Determine the (X, Y) coordinate at the center of the cell enclosing the given text.  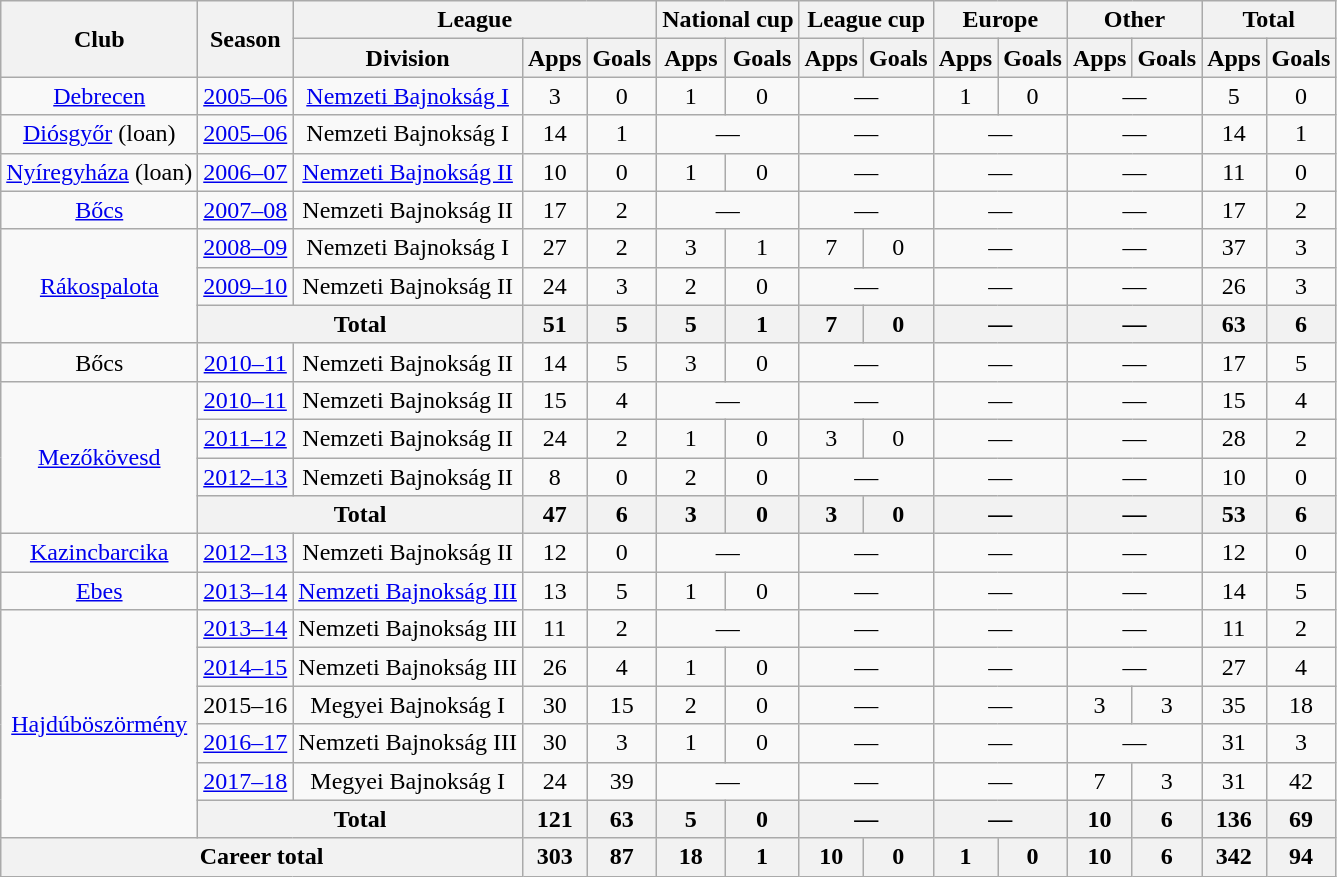
League (475, 20)
121 (554, 819)
Kazincbarcika (100, 553)
2017–18 (246, 781)
Season (246, 39)
Division (408, 58)
Diósgyőr (loan) (100, 134)
2014–15 (246, 667)
87 (622, 857)
2015–16 (246, 705)
94 (1301, 857)
53 (1234, 515)
39 (622, 781)
League cup (866, 20)
47 (554, 515)
37 (1234, 248)
Ebes (100, 591)
Europe (1000, 20)
Hajdúböszörmény (100, 724)
136 (1234, 819)
13 (554, 591)
2007–08 (246, 210)
Nyíregyháza (loan) (100, 172)
303 (554, 857)
2016–17 (246, 743)
2008–09 (246, 248)
Debrecen (100, 96)
2009–10 (246, 286)
8 (554, 477)
35 (1234, 705)
342 (1234, 857)
Career total (262, 857)
2011–12 (246, 438)
51 (554, 324)
National cup (728, 20)
Other (1134, 20)
42 (1301, 781)
Club (100, 39)
Rákospalota (100, 286)
Mezőkövesd (100, 457)
28 (1234, 438)
2006–07 (246, 172)
69 (1301, 819)
